Output the (X, Y) coordinate of the center of the cell containing the given text.  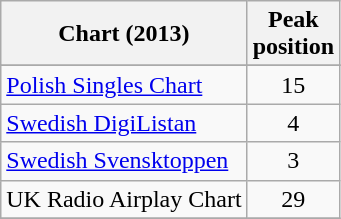
Peakposition (293, 34)
3 (293, 161)
Polish Singles Chart (124, 85)
Chart (2013) (124, 34)
4 (293, 123)
Swedish Svensktoppen (124, 161)
15 (293, 85)
Swedish DigiListan (124, 123)
29 (293, 199)
UK Radio Airplay Chart (124, 199)
